Find where the given text appears and provide that cell's center as (X, Y) coordinate. 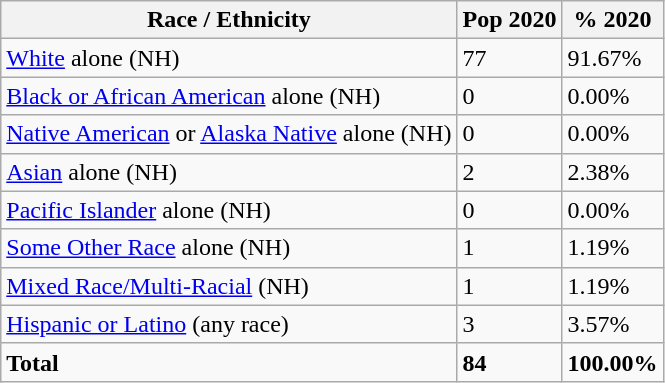
Hispanic or Latino (any race) (229, 324)
White alone (NH) (229, 58)
3.57% (612, 324)
91.67% (612, 58)
Mixed Race/Multi-Racial (NH) (229, 286)
Black or African American alone (NH) (229, 96)
100.00% (612, 362)
% 2020 (612, 20)
Race / Ethnicity (229, 20)
84 (510, 362)
2.38% (612, 172)
Total (229, 362)
Pacific Islander alone (NH) (229, 210)
77 (510, 58)
2 (510, 172)
Pop 2020 (510, 20)
Asian alone (NH) (229, 172)
Some Other Race alone (NH) (229, 248)
3 (510, 324)
Native American or Alaska Native alone (NH) (229, 134)
